Capture the cell that displays the provided text and extract its [X, Y] central coordinate. 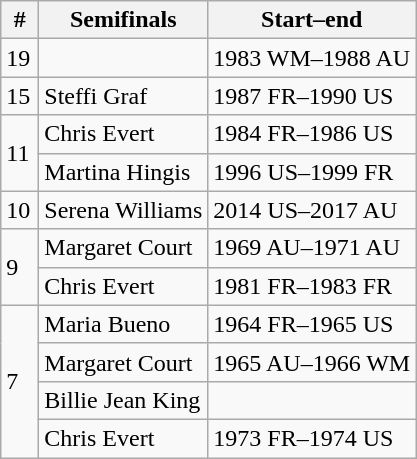
1969 AU–1971 AU [312, 248]
1981 FR–1983 FR [312, 286]
1973 FR–1974 US [312, 438]
1987 FR–1990 US [312, 96]
Semifinals [124, 20]
1996 US–1999 FR [312, 172]
Billie Jean King [124, 400]
9 [20, 267]
2014 US–2017 AU [312, 210]
Martina Hingis [124, 172]
Maria Bueno [124, 324]
11 [20, 153]
10 [20, 210]
Start–end [312, 20]
1984 FR–1986 US [312, 134]
1964 FR–1965 US [312, 324]
19 [20, 58]
1965 AU–1966 WM [312, 362]
7 [20, 381]
15 [20, 96]
Serena Williams [124, 210]
Steffi Graf [124, 96]
# [20, 20]
1983 WM–1988 AU [312, 58]
